Return [x, y] of the center of cell containing provided text 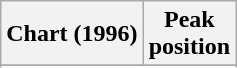
Peakposition [189, 34]
Chart (1996) [72, 34]
